Detect which cell encompasses the target text, then output its [x, y] center coordinate. 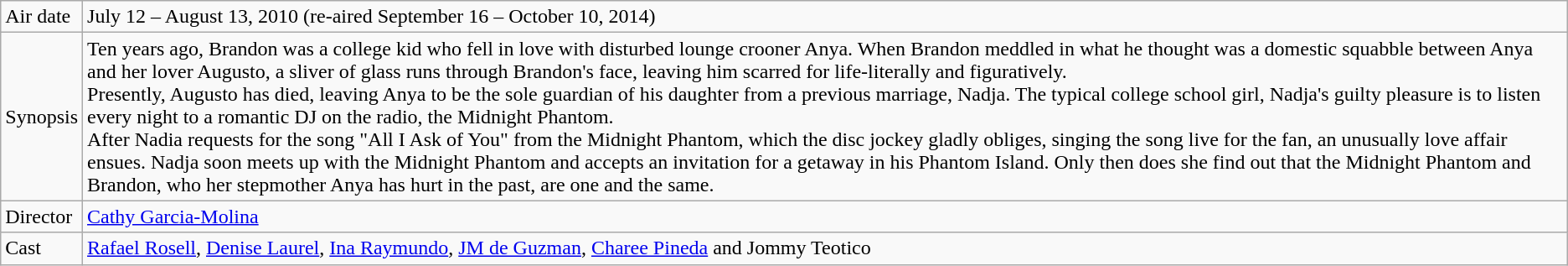
Air date [42, 17]
Director [42, 216]
Cathy Garcia-Molina [826, 216]
Rafael Rosell, Denise Laurel, Ina Raymundo, JM de Guzman, Charee Pineda and Jommy Teotico [826, 248]
Cast [42, 248]
Synopsis [42, 117]
July 12 – August 13, 2010 (re-aired September 16 – October 10, 2014) [826, 17]
